Return [x, y] of the center of cell containing provided text 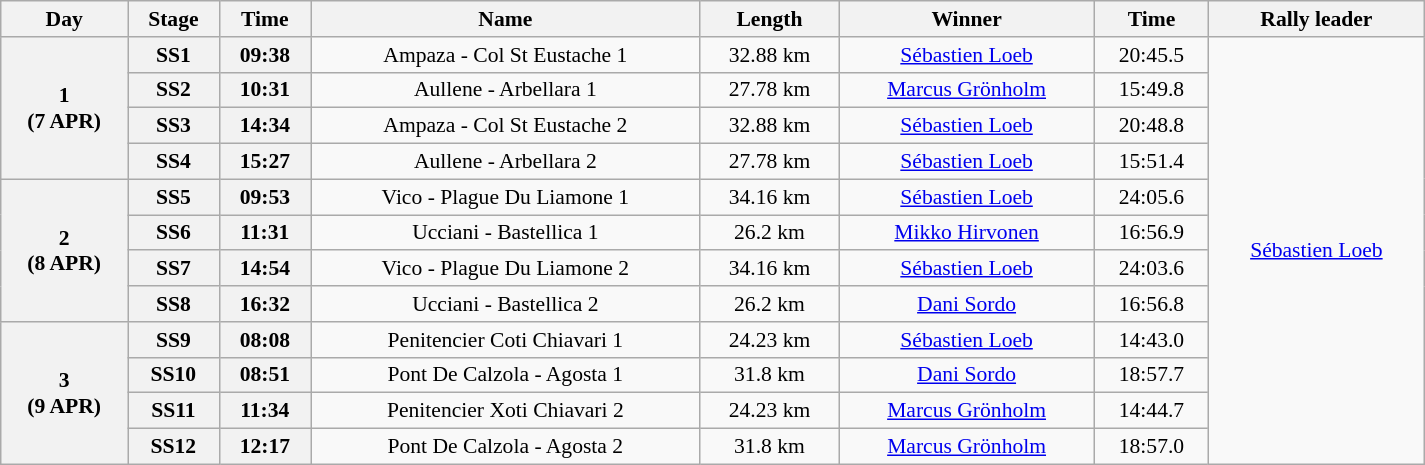
SS2 [174, 90]
Mikko Hirvonen [967, 233]
08:51 [264, 375]
Ucciani - Bastellica 2 [506, 304]
Day [64, 19]
Aullene - Arbellara 2 [506, 162]
Pont De Calzola - Agosta 1 [506, 375]
11:31 [264, 233]
1 (7 APR) [64, 108]
SS4 [174, 162]
24:05.6 [1151, 197]
14:54 [264, 269]
SS7 [174, 269]
SS5 [174, 197]
Winner [967, 19]
20:48.8 [1151, 126]
18:57.0 [1151, 447]
SS6 [174, 233]
Rally leader [1317, 19]
12:17 [264, 447]
SS11 [174, 411]
18:57.7 [1151, 375]
15:27 [264, 162]
08:08 [264, 340]
SS3 [174, 126]
14:34 [264, 126]
Vico - Plague Du Liamone 1 [506, 197]
09:38 [264, 55]
11:34 [264, 411]
24:03.6 [1151, 269]
16:56.8 [1151, 304]
14:43.0 [1151, 340]
Ampaza - Col St Eustache 2 [506, 126]
Length [770, 19]
09:53 [264, 197]
Name [506, 19]
SS12 [174, 447]
Stage [174, 19]
Penitencier Xoti Chiavari 2 [506, 411]
Pont De Calzola - Agosta 2 [506, 447]
SS1 [174, 55]
10:31 [264, 90]
Ampaza - Col St Eustache 1 [506, 55]
16:56.9 [1151, 233]
16:32 [264, 304]
2 (8 APR) [64, 250]
3 (9 APR) [64, 393]
15:51.4 [1151, 162]
20:45.5 [1151, 55]
Ucciani - Bastellica 1 [506, 233]
SS8 [174, 304]
SS9 [174, 340]
Aullene - Arbellara 1 [506, 90]
15:49.8 [1151, 90]
Vico - Plague Du Liamone 2 [506, 269]
14:44.7 [1151, 411]
Penitencier Coti Chiavari 1 [506, 340]
SS10 [174, 375]
